Return (X, Y) of the center of cell containing provided text 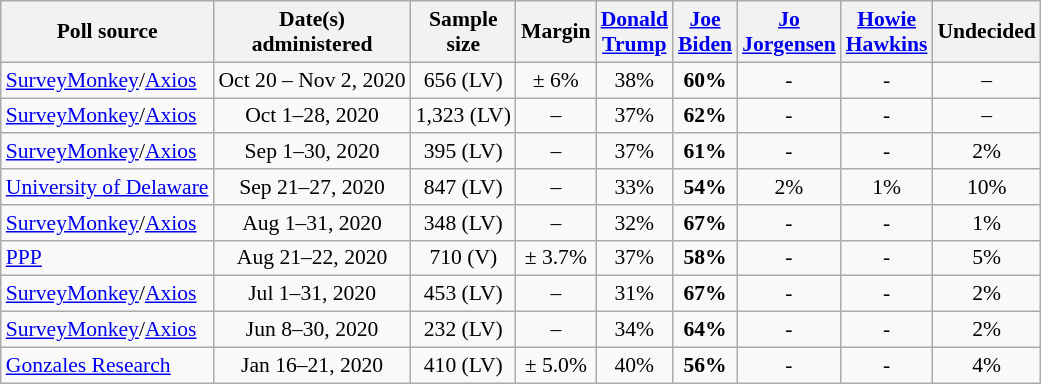
Samplesize (464, 32)
4% (986, 365)
33% (634, 187)
± 5.0% (556, 365)
Gonzales Research (108, 365)
JoJorgensen (789, 32)
Sep 21–27, 2020 (312, 187)
Aug 21–22, 2020 (312, 258)
Jun 8–30, 2020 (312, 330)
Poll source (108, 32)
56% (705, 365)
60% (705, 80)
31% (634, 294)
Margin (556, 32)
± 3.7% (556, 258)
58% (705, 258)
DonaldTrump (634, 32)
54% (705, 187)
PPP (108, 258)
Jan 16–21, 2020 (312, 365)
62% (705, 116)
710 (V) (464, 258)
JoeBiden (705, 32)
232 (LV) (464, 330)
± 6% (556, 80)
Sep 1–30, 2020 (312, 152)
847 (LV) (464, 187)
61% (705, 152)
38% (634, 80)
348 (LV) (464, 223)
10% (986, 187)
Oct 1–28, 2020 (312, 116)
395 (LV) (464, 152)
64% (705, 330)
Oct 20 – Nov 2, 2020 (312, 80)
656 (LV) (464, 80)
1,323 (LV) (464, 116)
32% (634, 223)
453 (LV) (464, 294)
HowieHawkins (887, 32)
Date(s)administered (312, 32)
Jul 1–31, 2020 (312, 294)
34% (634, 330)
Undecided (986, 32)
410 (LV) (464, 365)
Aug 1–31, 2020 (312, 223)
University of Delaware (108, 187)
40% (634, 365)
5% (986, 258)
